Return (x, y) of the center of cell containing provided text 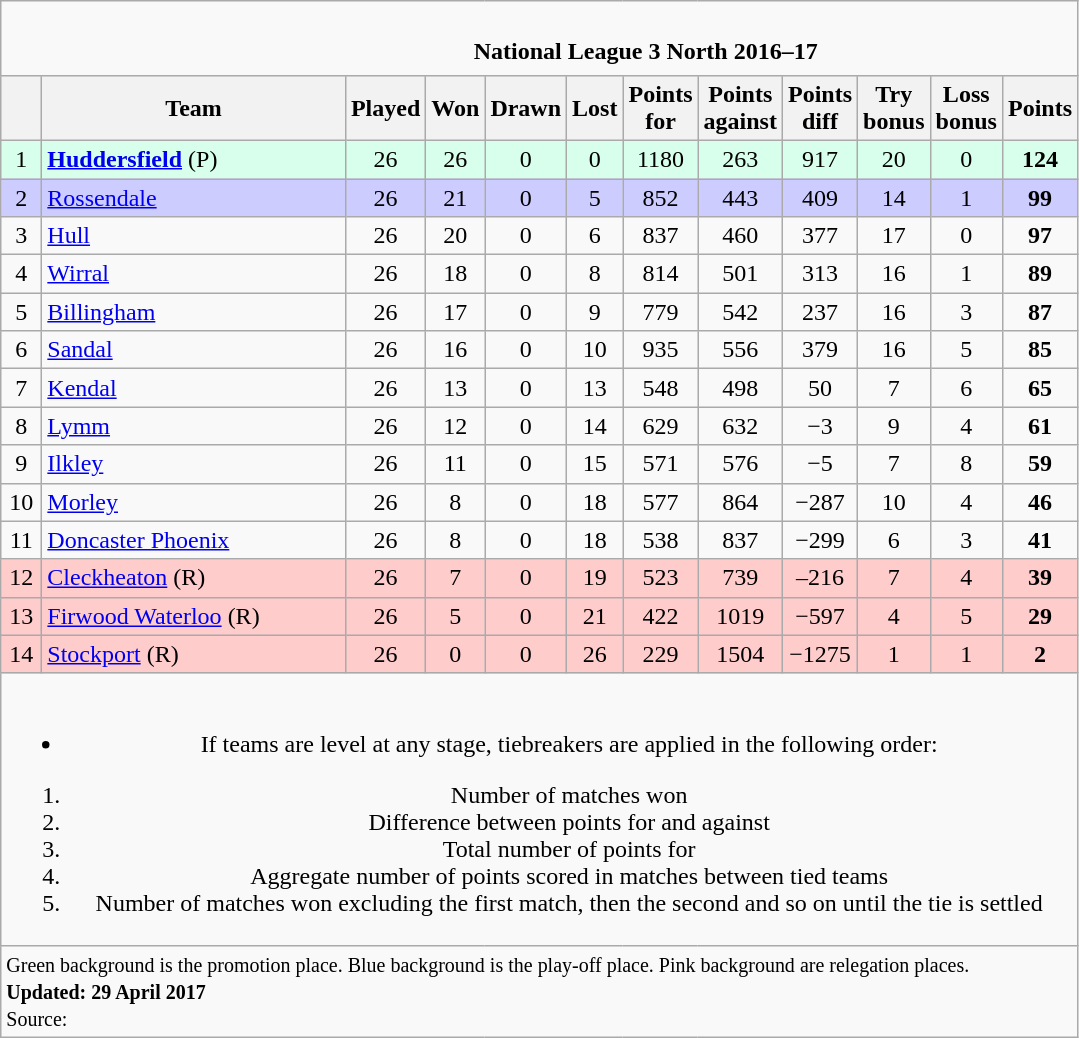
87 (1040, 312)
229 (660, 654)
Stockport (R) (194, 654)
Wirral (194, 274)
124 (1040, 159)
50 (820, 388)
−3 (820, 426)
Kendal (194, 388)
Morley (194, 502)
61 (1040, 426)
−299 (820, 540)
538 (660, 540)
443 (740, 197)
498 (740, 388)
577 (660, 502)
Won (456, 108)
379 (820, 350)
1019 (740, 616)
Sandal (194, 350)
917 (820, 159)
237 (820, 312)
864 (740, 502)
Huddersfield (P) (194, 159)
89 (1040, 274)
−5 (820, 464)
Lost (595, 108)
Green background is the promotion place. Blue background is the play-off place. Pink background are relegation places.Updated: 29 April 2017Source: (540, 991)
15 (595, 464)
523 (660, 578)
852 (660, 197)
422 (660, 616)
Cleckheaton (R) (194, 578)
59 (1040, 464)
Points (1040, 108)
−287 (820, 502)
Team (194, 108)
377 (820, 236)
739 (740, 578)
313 (820, 274)
935 (660, 350)
−1275 (820, 654)
814 (660, 274)
85 (1040, 350)
Points against (740, 108)
263 (740, 159)
571 (660, 464)
460 (740, 236)
–216 (820, 578)
41 (1040, 540)
Lymm (194, 426)
Billingham (194, 312)
576 (740, 464)
46 (1040, 502)
629 (660, 426)
Doncaster Phoenix (194, 540)
1504 (740, 654)
Points for (660, 108)
Hull (194, 236)
Loss bonus (966, 108)
Ilkley (194, 464)
Points diff (820, 108)
Firwood Waterloo (R) (194, 616)
409 (820, 197)
632 (740, 426)
65 (1040, 388)
501 (740, 274)
39 (1040, 578)
99 (1040, 197)
19 (595, 578)
Drawn (526, 108)
−597 (820, 616)
29 (1040, 616)
97 (1040, 236)
Rossendale (194, 197)
Try bonus (894, 108)
779 (660, 312)
1180 (660, 159)
Played (385, 108)
548 (660, 388)
542 (740, 312)
556 (740, 350)
